Locate the cell with the specified text and output its [x, y] center coordinate. 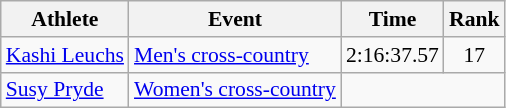
Men's cross-country [235, 55]
Athlete [65, 19]
Time [392, 19]
17 [474, 55]
2:16:37.57 [392, 55]
Event [235, 19]
Rank [474, 19]
Kashi Leuchs [65, 55]
Women's cross-country [235, 90]
Susy Pryde [65, 90]
